Pinpoint the cell where the given text exists, returning its (x, y) midpoint coordinate. 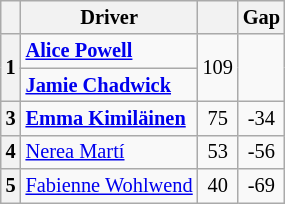
1 (11, 68)
75 (218, 118)
Nerea Martí (110, 152)
53 (218, 152)
-69 (262, 186)
Gap (262, 17)
109 (218, 68)
4 (11, 152)
3 (11, 118)
5 (11, 186)
-34 (262, 118)
Jamie Chadwick (110, 85)
Alice Powell (110, 51)
40 (218, 186)
Driver (110, 17)
Fabienne Wohlwend (110, 186)
-56 (262, 152)
Emma Kimiläinen (110, 118)
